Pinpoint the cell where the given text exists, returning its [X, Y] midpoint coordinate. 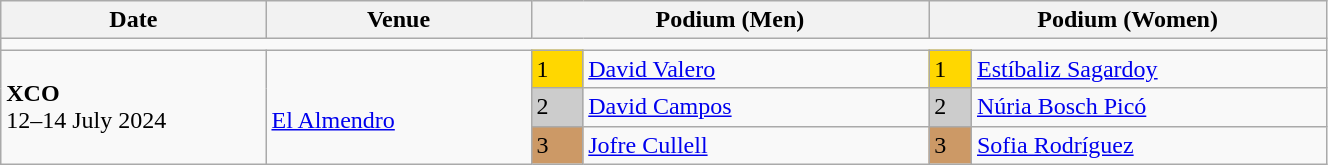
Podium (Men) [730, 20]
David Valero [756, 69]
Núria Bosch Picó [1148, 107]
El Almendro [398, 107]
Date [134, 20]
David Campos [756, 107]
Jofre Cullell [756, 145]
Podium (Women) [1128, 20]
Estíbaliz Sagardoy [1148, 69]
Venue [398, 20]
Sofia Rodríguez [1148, 145]
XCO 12–14 July 2024 [134, 107]
